From the cell containing the given text, extract its center point as [X, Y] coordinate. 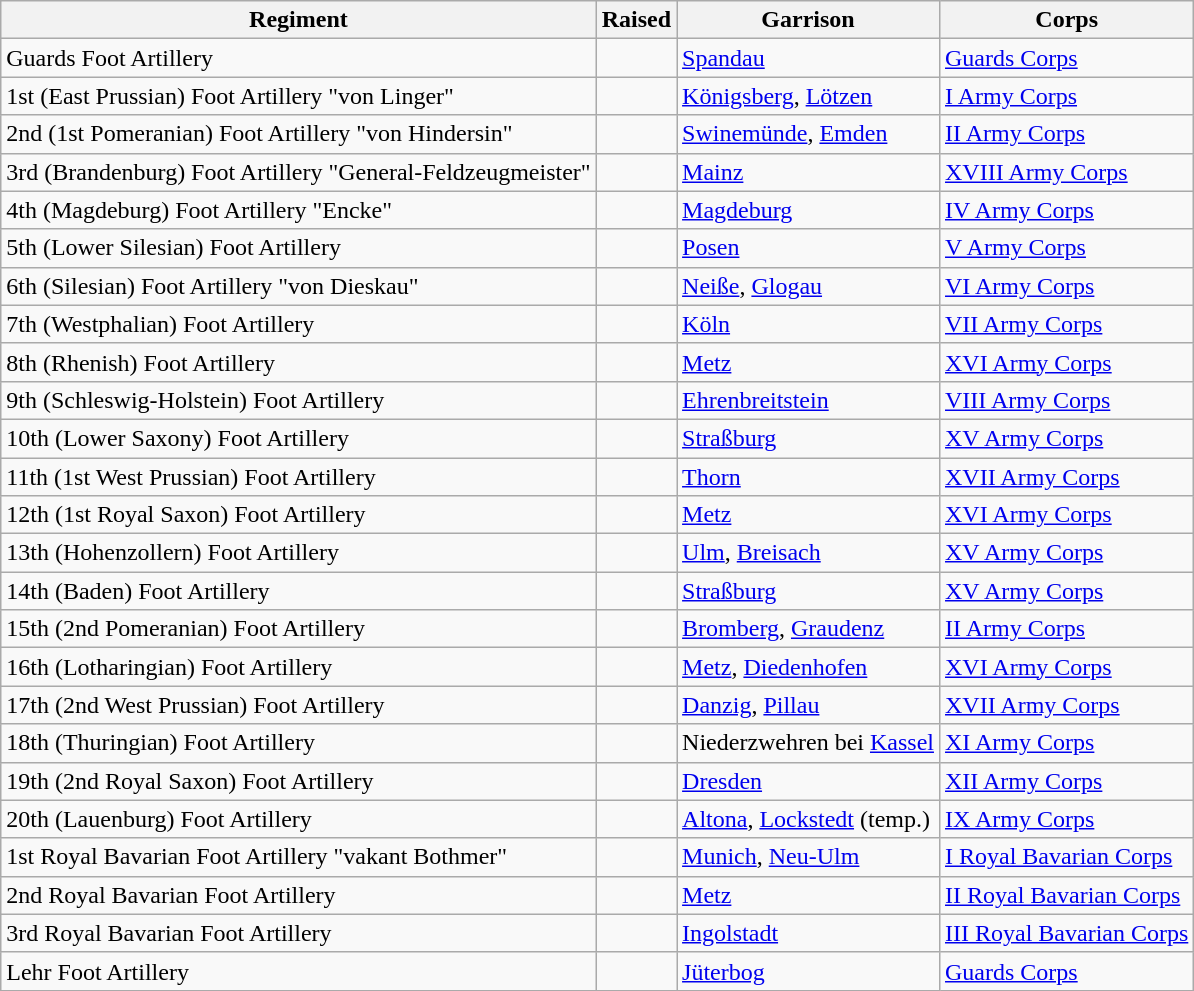
Köln [808, 324]
XVIII Army Corps [1066, 172]
3rd Royal Bavarian Foot Artillery [298, 933]
V Army Corps [1066, 248]
9th (Schleswig-Holstein) Foot Artillery [298, 400]
Metz, Diedenhofen [808, 667]
Magdeburg [808, 210]
6th (Silesian) Foot Artillery "von Dieskau" [298, 286]
Raised [636, 20]
XII Army Corps [1066, 781]
13th (Hohenzollern) Foot Artillery [298, 553]
Danzig, Pillau [808, 705]
2nd (1st Pomeranian) Foot Artillery "von Hindersin" [298, 134]
Munich, Neu-Ulm [808, 857]
IV Army Corps [1066, 210]
Jüterbog [808, 971]
1st Royal Bavarian Foot Artillery "vakant Bothmer" [298, 857]
Dresden [808, 781]
Niederzwehren bei Kassel [808, 743]
18th (Thuringian) Foot Artillery [298, 743]
Corps [1066, 20]
III Royal Bavarian Corps [1066, 933]
7th (Westphalian) Foot Artillery [298, 324]
1st (East Prussian) Foot Artillery "von Linger" [298, 96]
VIII Army Corps [1066, 400]
8th (Rhenish) Foot Artillery [298, 362]
4th (Magdeburg) Foot Artillery "Encke" [298, 210]
16th (Lotharingian) Foot Artillery [298, 667]
Bromberg, Graudenz [808, 629]
Mainz [808, 172]
3rd (Brandenburg) Foot Artillery "General-Feldzeugmeister" [298, 172]
17th (2nd West Prussian) Foot Artillery [298, 705]
IX Army Corps [1066, 819]
Ingolstadt [808, 933]
Altona, Lockstedt (temp.) [808, 819]
VII Army Corps [1066, 324]
II Royal Bavarian Corps [1066, 895]
Posen [808, 248]
5th (Lower Silesian) Foot Artillery [298, 248]
19th (2nd Royal Saxon) Foot Artillery [298, 781]
Guards Foot Artillery [298, 58]
Königsberg, Lötzen [808, 96]
I Army Corps [1066, 96]
14th (Baden) Foot Artillery [298, 591]
Swinemünde, Emden [808, 134]
Ulm, Breisach [808, 553]
10th (Lower Saxony) Foot Artillery [298, 438]
VI Army Corps [1066, 286]
I Royal Bavarian Corps [1066, 857]
Lehr Foot Artillery [298, 971]
Thorn [808, 477]
Garrison [808, 20]
11th (1st West Prussian) Foot Artillery [298, 477]
2nd Royal Bavarian Foot Artillery [298, 895]
Ehrenbreitstein [808, 400]
Neiße, Glogau [808, 286]
Spandau [808, 58]
XI Army Corps [1066, 743]
20th (Lauenburg) Foot Artillery [298, 819]
15th (2nd Pomeranian) Foot Artillery [298, 629]
12th (1st Royal Saxon) Foot Artillery [298, 515]
Regiment [298, 20]
